For the text-containing cell, return its midpoint in (x, y) coordinate format. 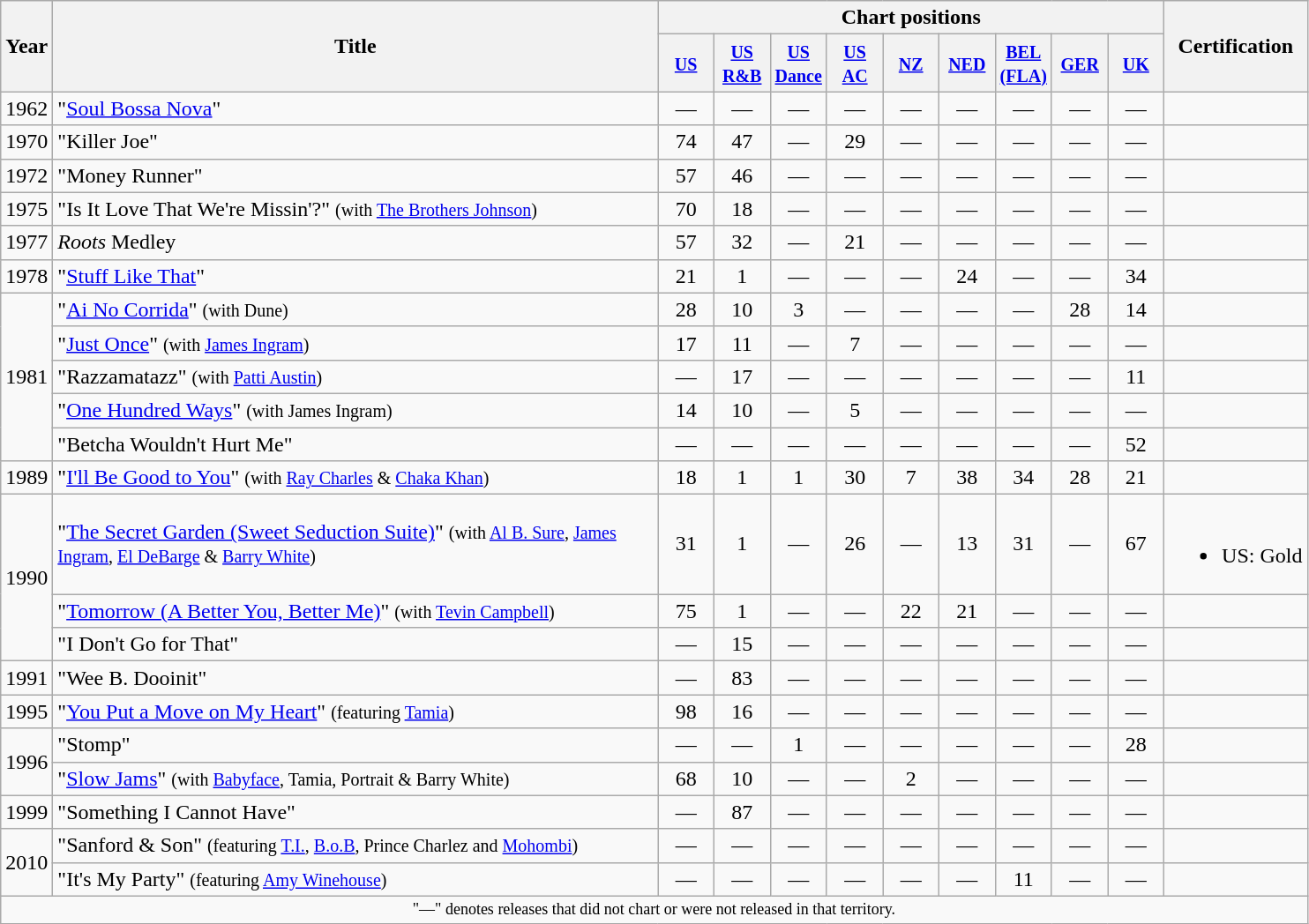
"It's My Party" (featuring Amy Winehouse) (355, 879)
13 (968, 545)
83 (742, 678)
1996 (26, 762)
26 (855, 545)
3 (798, 309)
US: Gold (1236, 545)
1989 (26, 478)
1990 (26, 578)
"Razzamatazz" (with Patti Austin) (355, 376)
Title (355, 46)
15 (742, 645)
US AC (855, 63)
GER (1080, 63)
NED (968, 63)
"Stuff Like That" (355, 276)
30 (855, 478)
70 (686, 209)
"—" denotes releases that did not chart or were not released in that territory. (654, 910)
UK (1136, 63)
1962 (26, 108)
75 (686, 611)
52 (1136, 443)
5 (855, 410)
"Something I Cannot Have" (355, 812)
Chart positions (911, 18)
"Sanford & Son" (featuring T.I., B.o.B, Prince Charlez and Mohombi) (355, 846)
47 (742, 142)
67 (1136, 545)
22 (911, 611)
"Just Once" (with James Ingram) (355, 343)
1975 (26, 209)
1978 (26, 276)
BEL(FLA) (1023, 63)
24 (968, 276)
1991 (26, 678)
38 (968, 478)
Certification (1236, 46)
"Tomorrow (A Better You, Better Me)" (with Tevin Campbell) (355, 611)
32 (742, 242)
"Is It Love That We're Missin'?" (with The Brothers Johnson) (355, 209)
US (686, 63)
46 (742, 175)
98 (686, 712)
"I Don't Go for That" (355, 645)
"Wee B. Dooinit" (355, 678)
1977 (26, 242)
2 (911, 779)
"Money Runner" (355, 175)
"I'll Be Good to You" (with Ray Charles & Chaka Khan) (355, 478)
1970 (26, 142)
"Ai No Corrida" (with Dune) (355, 309)
"Stomp" (355, 745)
Roots Medley (355, 242)
1981 (26, 376)
NZ (911, 63)
US Dance (798, 63)
Year (26, 46)
68 (686, 779)
16 (742, 712)
"The Secret Garden (Sweet Seduction Suite)" (with Al B. Sure, James Ingram, El DeBarge & Barry White) (355, 545)
29 (855, 142)
"You Put a Move on My Heart" (featuring Tamia) (355, 712)
"Slow Jams" (with Babyface, Tamia, Portrait & Barry White) (355, 779)
"Soul Bossa Nova" (355, 108)
1972 (26, 175)
74 (686, 142)
"Betcha Wouldn't Hurt Me" (355, 443)
"One Hundred Ways" (with James Ingram) (355, 410)
"Killer Joe" (355, 142)
1999 (26, 812)
2010 (26, 862)
1995 (26, 712)
87 (742, 812)
USR&B (742, 63)
